Provide the (X, Y) coordinate of the cell's center where the given text is located.  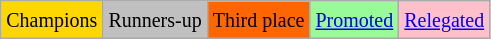
Relegated (444, 20)
Promoted (354, 20)
Runners-up (155, 20)
Third place (258, 20)
Champions (52, 20)
